Search for the cell housing the specified text and yield its [x, y] center coordinate. 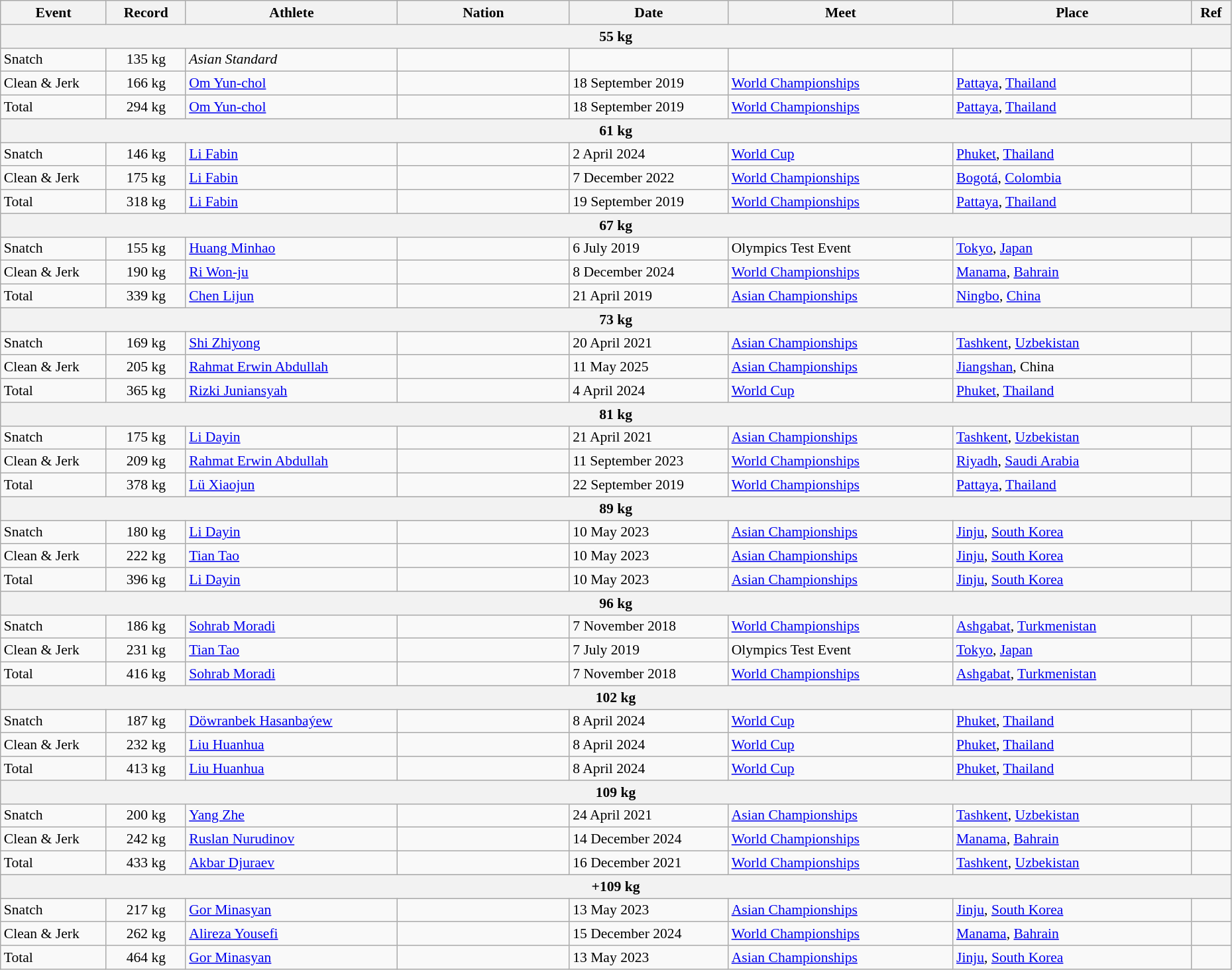
365 kg [146, 391]
180 kg [146, 532]
Alireza Yousefi [292, 934]
Akbar Djuraev [292, 863]
318 kg [146, 202]
Huang Minhao [292, 249]
146 kg [146, 154]
55 kg [616, 36]
+109 kg [616, 886]
61 kg [616, 131]
Nation [484, 13]
205 kg [146, 367]
6 July 2019 [649, 249]
294 kg [146, 107]
Ruslan Nurudinov [292, 839]
Ref [1211, 13]
81 kg [616, 414]
7 July 2019 [649, 650]
Place [1072, 13]
169 kg [146, 343]
222 kg [146, 556]
8 December 2024 [649, 273]
396 kg [146, 579]
Chen Lijun [292, 296]
20 April 2021 [649, 343]
190 kg [146, 273]
209 kg [146, 461]
433 kg [146, 863]
109 kg [616, 792]
Date [649, 13]
Meet [840, 13]
96 kg [616, 603]
231 kg [146, 650]
Rizki Juniansyah [292, 391]
217 kg [146, 910]
Asian Standard [292, 60]
Athlete [292, 13]
187 kg [146, 721]
Bogotá, Colombia [1072, 178]
464 kg [146, 957]
21 April 2019 [649, 296]
Yang Zhe [292, 816]
16 December 2021 [649, 863]
Döwranbek Hasanbaýew [292, 721]
Event [54, 13]
11 May 2025 [649, 367]
11 September 2023 [649, 461]
89 kg [616, 509]
19 September 2019 [649, 202]
416 kg [146, 674]
262 kg [146, 934]
232 kg [146, 745]
Ningbo, China [1072, 296]
22 September 2019 [649, 485]
200 kg [146, 816]
21 April 2021 [649, 438]
Record [146, 13]
Shi Zhiyong [292, 343]
166 kg [146, 84]
24 April 2021 [649, 816]
378 kg [146, 485]
Jiangshan, China [1072, 367]
135 kg [146, 60]
155 kg [146, 249]
186 kg [146, 627]
15 December 2024 [649, 934]
339 kg [146, 296]
4 April 2024 [649, 391]
413 kg [146, 768]
73 kg [616, 320]
102 kg [616, 697]
14 December 2024 [649, 839]
Lü Xiaojun [292, 485]
Ri Won-ju [292, 273]
67 kg [616, 225]
Riyadh, Saudi Arabia [1072, 461]
242 kg [146, 839]
2 April 2024 [649, 154]
7 December 2022 [649, 178]
